Return (x, y) of the center of cell containing provided text 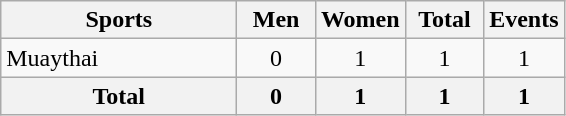
Men (276, 20)
Sports (119, 20)
Women (360, 20)
Muaythai (119, 58)
Events (524, 20)
